Extract the (x, y) coordinate from the center of the cell holding the provided text.  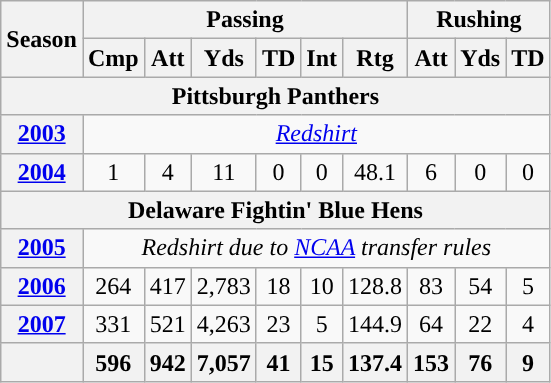
83 (432, 286)
11 (224, 172)
64 (432, 324)
Rtg (376, 58)
2003 (42, 134)
1 (113, 172)
Season (42, 39)
331 (113, 324)
7,057 (224, 362)
41 (278, 362)
2004 (42, 172)
144.9 (376, 324)
Redshirt due to NCAA transfer rules (316, 248)
9 (528, 362)
Cmp (113, 58)
Passing (244, 20)
76 (480, 362)
15 (322, 362)
942 (168, 362)
2007 (42, 324)
6 (432, 172)
2006 (42, 286)
417 (168, 286)
54 (480, 286)
22 (480, 324)
48.1 (376, 172)
10 (322, 286)
23 (278, 324)
18 (278, 286)
596 (113, 362)
Rushing (480, 20)
Delaware Fightin' Blue Hens (276, 210)
2005 (42, 248)
Int (322, 58)
264 (113, 286)
153 (432, 362)
Redshirt (316, 134)
Pittsburgh Panthers (276, 96)
137.4 (376, 362)
4,263 (224, 324)
128.8 (376, 286)
521 (168, 324)
2,783 (224, 286)
